Extract the (x, y) coordinate from the center of the cell holding the provided text.  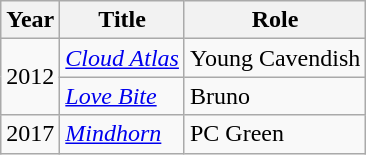
Year (30, 20)
Young Cavendish (274, 58)
Mindhorn (122, 134)
Love Bite (122, 96)
Title (122, 20)
Cloud Atlas (122, 58)
Role (274, 20)
2012 (30, 77)
PC Green (274, 134)
Bruno (274, 96)
2017 (30, 134)
